Find where the given text appears and provide that cell's center as [x, y] coordinate. 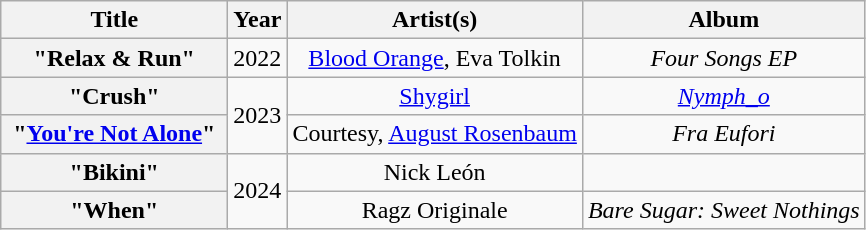
Blood Orange, Eva Tolkin [435, 58]
2024 [258, 191]
Album [724, 20]
Title [114, 20]
2023 [258, 115]
Ragz Originale [435, 210]
"You're Not Alone" [114, 134]
Nymph_o [724, 96]
"When" [114, 210]
Year [258, 20]
Bare Sugar: Sweet Nothings [724, 210]
Artist(s) [435, 20]
Four Songs EP [724, 58]
Courtesy, August Rosenbaum [435, 134]
"Bikini" [114, 172]
2022 [258, 58]
Shygirl [435, 96]
"Relax & Run" [114, 58]
"Crush" [114, 96]
Nick León [435, 172]
Fra Eufori [724, 134]
